Capture the cell that displays the provided text and extract its [X, Y] central coordinate. 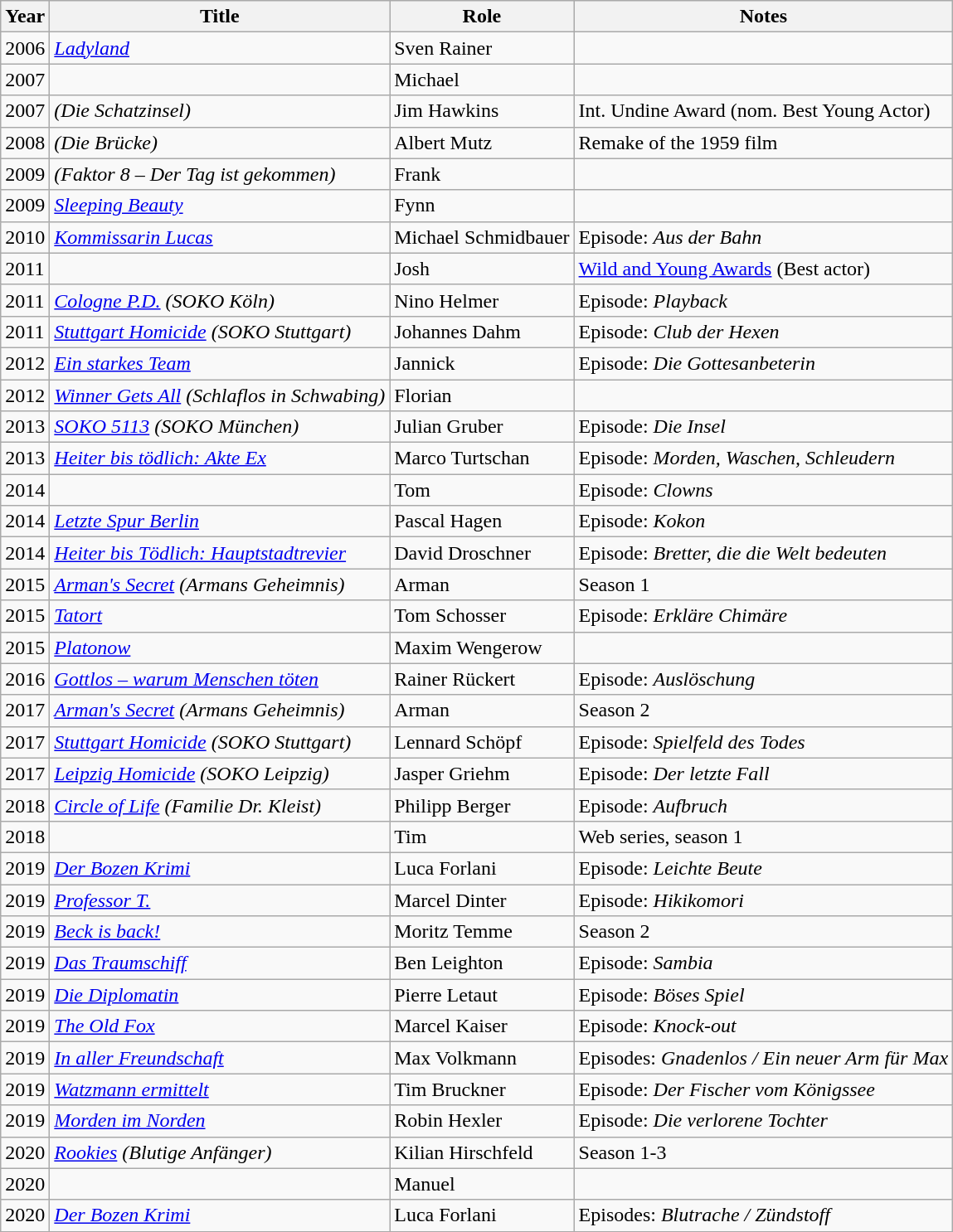
Year [25, 17]
Episode: Knock-out [763, 1026]
Ben Leighton [482, 963]
Episode: Die verlorene Tochter [763, 1121]
Heiter bis Tödlich: Hauptstadtrevier [220, 553]
Cologne P.D. (SOKO Köln) [220, 300]
Episode: Spielfeld des Todes [763, 742]
Season 1-3 [763, 1152]
Tim [482, 837]
Role [482, 17]
Florian [482, 395]
Frank [482, 174]
Marco Turtschan [482, 458]
Kommissarin Lucas [220, 237]
(Die Brücke) [220, 143]
Rainer Rückert [482, 679]
Lennard Schöpf [482, 742]
Die Diplomatin [220, 995]
The Old Fox [220, 1026]
Episodes: Gnadenlos / Ein neuer Arm für Max [763, 1058]
Ladyland [220, 48]
2008 [25, 143]
Season 1 [763, 584]
Maxim Wengerow [482, 648]
Josh [482, 269]
Leipzig Homicide (SOKO Leipzig) [220, 774]
Pierre Letaut [482, 995]
Pascal Hagen [482, 521]
2016 [25, 679]
Jannick [482, 363]
In aller Freundschaft [220, 1058]
2010 [25, 237]
Title [220, 17]
Episode: Hikikomori [763, 900]
(Die Schatzinsel) [220, 111]
Episode: Die Insel [763, 427]
Episode: Die Gottesanbeterin [763, 363]
Fynn [482, 206]
Rookies (Blutige Anfänger) [220, 1152]
Episode: Der Fischer vom Königssee [763, 1089]
Moritz Temme [482, 932]
Episode: Aufbruch [763, 805]
Episode: Bretter, die die Welt bedeuten [763, 553]
Jim Hawkins [482, 111]
Sleeping Beauty [220, 206]
Marcel Kaiser [482, 1026]
Michael Schmidbauer [482, 237]
2006 [25, 48]
Manuel [482, 1184]
SOKO 5113 (SOKO München) [220, 427]
Platonow [220, 648]
Morden im Norden [220, 1121]
Watzmann ermittelt [220, 1089]
Circle of Life (Familie Dr. Kleist) [220, 805]
Das Traumschiff [220, 963]
Episodes: Blutrache / Zündstoff [763, 1215]
Episode: Aus der Bahn [763, 237]
Professor T. [220, 900]
Julian Gruber [482, 427]
Max Volkmann [482, 1058]
Episode: Clowns [763, 490]
Beck is back! [220, 932]
Int. Undine Award (nom. Best Young Actor) [763, 111]
Episode: Kokon [763, 521]
Tatort [220, 616]
Michael [482, 80]
Heiter bis tödlich: Akte Ex [220, 458]
Tim Bruckner [482, 1089]
Nino Helmer [482, 300]
Episode: Der letzte Fall [763, 774]
Albert Mutz [482, 143]
Johannes Dahm [482, 332]
Notes [763, 17]
Tom [482, 490]
Letzte Spur Berlin [220, 521]
Episode: Leichte Beute [763, 868]
Philipp Berger [482, 805]
David Droschner [482, 553]
Wild and Young Awards (Best actor) [763, 269]
Sven Rainer [482, 48]
Remake of the 1959 film [763, 143]
Episode: Sambia [763, 963]
Gottlos – warum Menschen töten [220, 679]
Episode: Böses Spiel [763, 995]
Kilian Hirschfeld [482, 1152]
Episode: Playback [763, 300]
Ein starkes Team [220, 363]
Robin Hexler [482, 1121]
Episode: Morden, Waschen, Schleudern [763, 458]
(Faktor 8 – Der Tag ist gekommen) [220, 174]
Jasper Griehm [482, 774]
Episode: Erkläre Chimäre [763, 616]
Episode: Club der Hexen [763, 332]
Tom Schosser [482, 616]
Winner Gets All (Schlaflos in Schwabing) [220, 395]
Episode: Auslöschung [763, 679]
Web series, season 1 [763, 837]
Marcel Dinter [482, 900]
